Determine the (X, Y) coordinate at the center of the cell enclosing the given text.  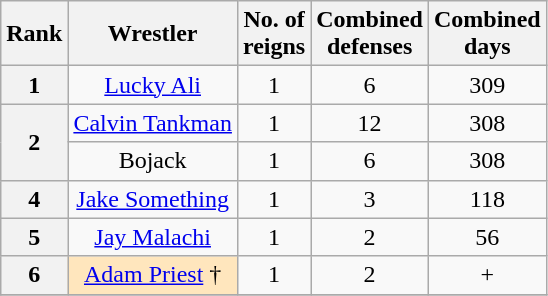
Jake Something (153, 199)
Wrestler (153, 34)
Combineddefenses (370, 34)
118 (487, 199)
Combineddays (487, 34)
5 (34, 237)
4 (34, 199)
Rank (34, 34)
No. ofreigns (274, 34)
309 (487, 85)
Jay Malachi (153, 237)
56 (487, 237)
3 (370, 199)
12 (370, 123)
+ (487, 275)
Calvin Tankman (153, 123)
Bojack (153, 161)
Lucky Ali (153, 85)
Adam Priest † (153, 275)
